For the text-containing cell, return its midpoint in [X, Y] coordinate format. 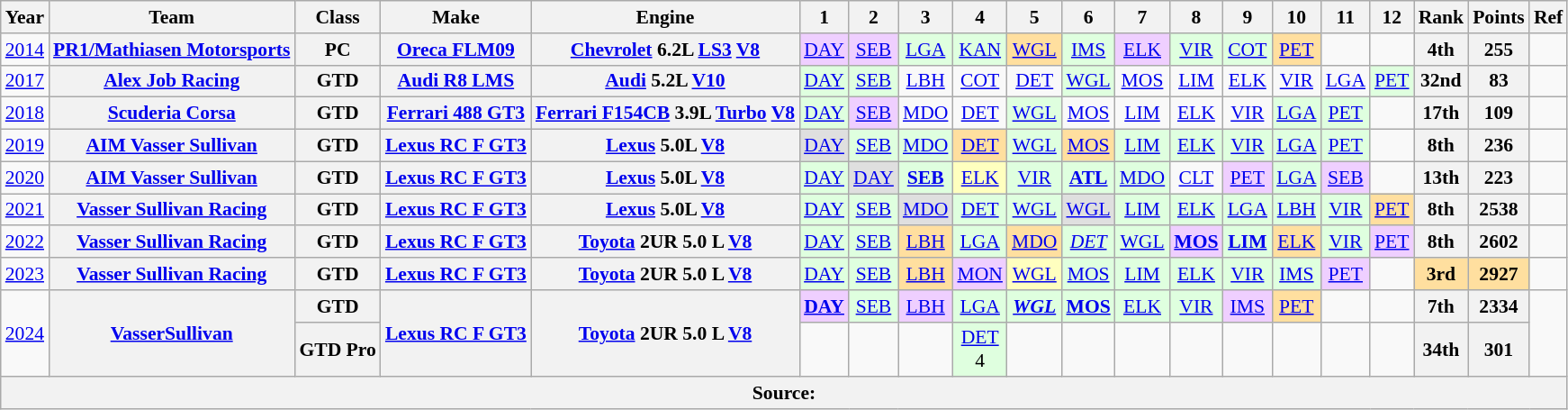
34th [1442, 350]
255 [1499, 50]
Oreca FLM09 [455, 50]
PC [337, 50]
223 [1499, 178]
8 [1195, 17]
Engine [665, 17]
1 [825, 17]
Audi R8 LMS [455, 81]
4 [979, 17]
Ferrari F154CB 3.9L Turbo V8 [665, 114]
10 [1296, 17]
83 [1499, 81]
2019 [25, 146]
Rank [1442, 17]
13th [1442, 178]
Ferrari 488 GT3 [455, 114]
2022 [25, 242]
Chevrolet 6.2L LS3 V8 [665, 50]
KAN [979, 50]
ATL [1087, 178]
11 [1346, 17]
236 [1499, 146]
2 [873, 17]
17th [1442, 114]
2018 [25, 114]
VasserSullivan [171, 333]
109 [1499, 114]
GTD Pro [337, 350]
Ref [1548, 17]
32nd [1442, 81]
DET4 [979, 350]
6 [1087, 17]
3rd [1442, 274]
2334 [1499, 306]
Alex Job Racing [171, 81]
Source: [785, 394]
9 [1248, 17]
Make [455, 17]
2602 [1499, 242]
Points [1499, 17]
2024 [25, 333]
7th [1442, 306]
301 [1499, 350]
CLT [1195, 178]
MON [979, 274]
7 [1143, 17]
2017 [25, 81]
4th [1442, 50]
5 [1035, 17]
2927 [1499, 274]
Scuderia Corsa [171, 114]
Team [171, 17]
Audi 5.2L V10 [665, 81]
2020 [25, 178]
3 [925, 17]
2538 [1499, 210]
Year [25, 17]
Class [337, 17]
2021 [25, 210]
2014 [25, 50]
12 [1392, 17]
PR1/Mathiasen Motorsports [171, 50]
2023 [25, 274]
